Output the (X, Y) coordinate of the center of the cell containing the given text.  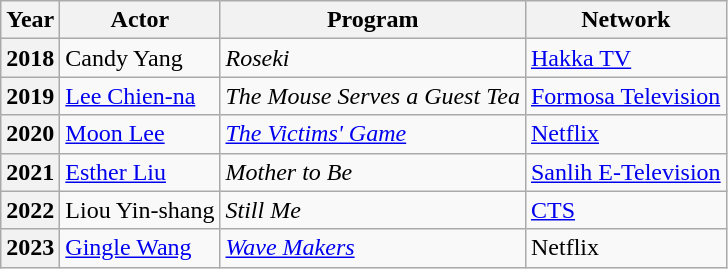
Formosa Television (626, 96)
2023 (30, 248)
2018 (30, 58)
Gingle Wang (140, 248)
2019 (30, 96)
Moon Lee (140, 134)
The Mouse Serves a Guest Tea (372, 96)
2022 (30, 210)
Candy Yang (140, 58)
Still Me (372, 210)
2021 (30, 172)
Roseki (372, 58)
Hakka TV (626, 58)
Year (30, 20)
Actor (140, 20)
Program (372, 20)
Sanlih E-Television (626, 172)
Lee Chien-na (140, 96)
Wave Makers (372, 248)
2020 (30, 134)
Network (626, 20)
Liou Yin-shang (140, 210)
The Victims' Game (372, 134)
Mother to Be (372, 172)
Esther Liu (140, 172)
CTS (626, 210)
